Return the [x, y] coordinate for the center point of the cell that contains the specified text.  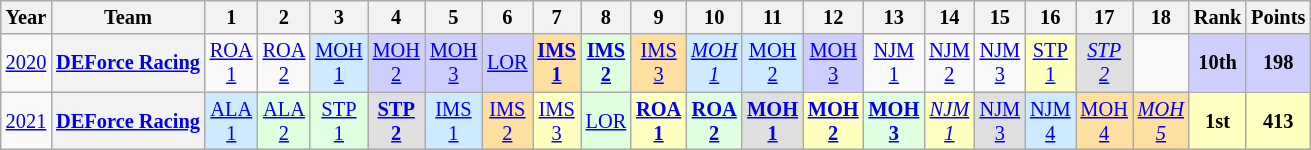
NJM2 [949, 63]
9 [658, 17]
Rank [1218, 17]
3 [338, 17]
8 [606, 17]
12 [834, 17]
413 [1278, 121]
4 [396, 17]
13 [894, 17]
ALA2 [284, 121]
17 [1104, 17]
16 [1050, 17]
14 [949, 17]
Team [128, 17]
2021 [26, 121]
Year [26, 17]
15 [1000, 17]
Points [1278, 17]
MOH4 [1104, 121]
NJM4 [1050, 121]
10 [714, 17]
2020 [26, 63]
7 [557, 17]
198 [1278, 63]
18 [1161, 17]
1 [232, 17]
11 [772, 17]
5 [454, 17]
MOH5 [1161, 121]
6 [507, 17]
10th [1218, 63]
ALA1 [232, 121]
1st [1218, 121]
2 [284, 17]
